Output the (x, y) coordinate of the center of the cell containing the given text.  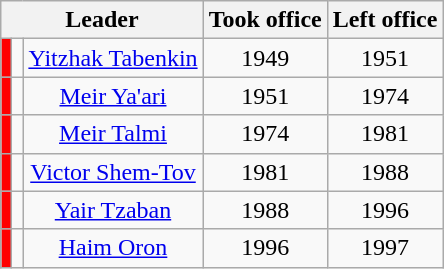
1997 (385, 248)
Meir Ya'ari (113, 96)
Victor Shem-Tov (113, 172)
Yair Tzaban (113, 210)
Left office (385, 20)
1949 (265, 58)
Haim Oron (113, 248)
Yitzhak Tabenkin (113, 58)
Leader (102, 20)
Took office (265, 20)
Meir Talmi (113, 134)
